Pinpoint the cell where the given text exists, returning its [X, Y] midpoint coordinate. 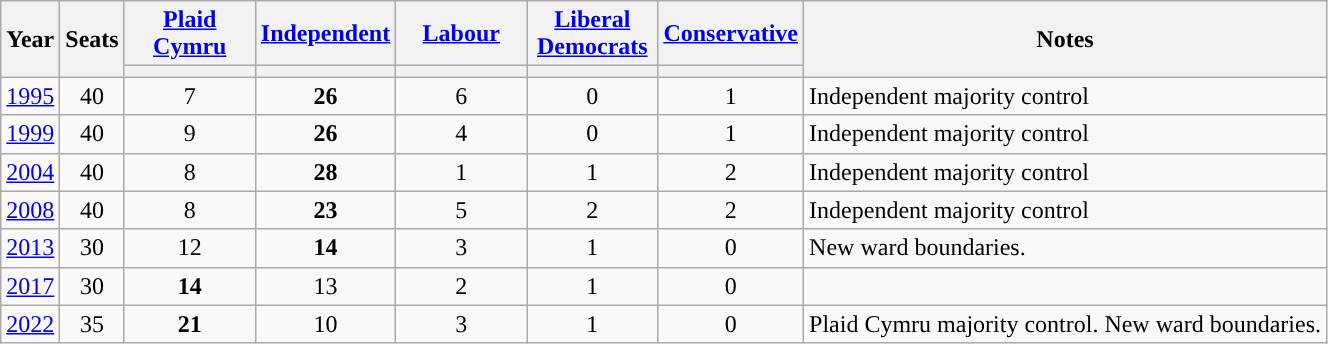
13 [325, 286]
New ward boundaries. [1066, 248]
1995 [30, 96]
21 [190, 324]
12 [190, 248]
Seats [92, 39]
Plaid Cymru [190, 34]
Labour [462, 34]
2022 [30, 324]
Plaid Cymru majority control. New ward boundaries. [1066, 324]
9 [190, 134]
2004 [30, 172]
Liberal Democrats [592, 34]
Conservative [731, 34]
1999 [30, 134]
28 [325, 172]
5 [462, 210]
Year [30, 39]
35 [92, 324]
2013 [30, 248]
10 [325, 324]
7 [190, 96]
23 [325, 210]
2008 [30, 210]
Notes [1066, 39]
2017 [30, 286]
6 [462, 96]
4 [462, 134]
Independent [325, 34]
